Scan for the cell matching the given text and deliver its (x, y) coordinate at center. 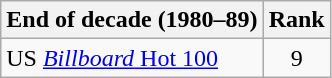
US Billboard Hot 100 (132, 58)
9 (296, 58)
End of decade (1980–89) (132, 20)
Rank (296, 20)
